Determine the [x, y] coordinate at the center of the cell enclosing the given text.  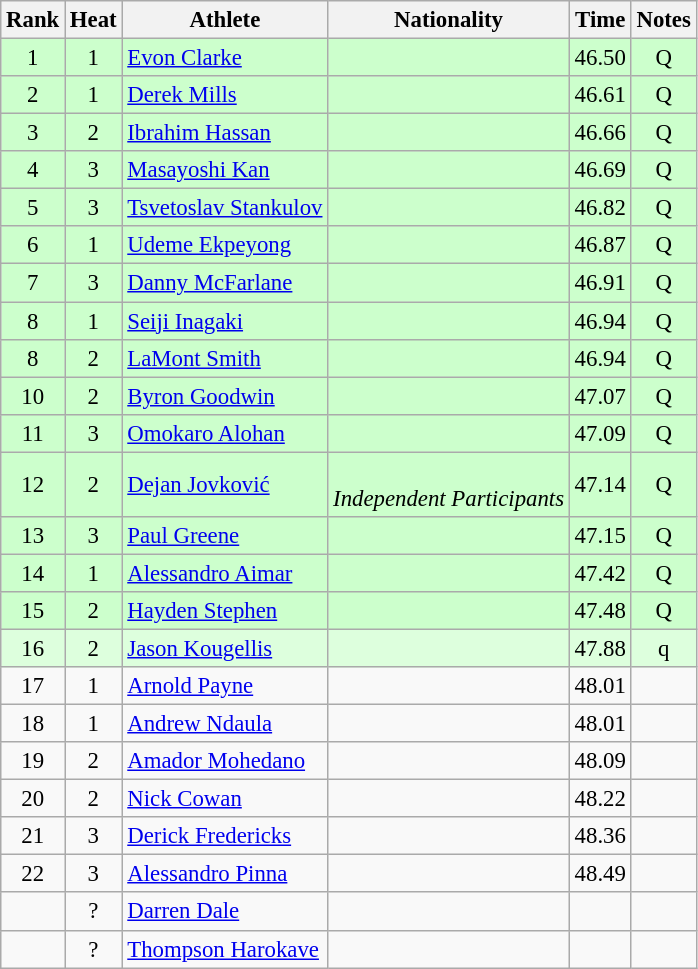
14 [33, 573]
47.09 [600, 433]
47.48 [600, 611]
4 [33, 170]
Paul Greene [225, 536]
Hayden Stephen [225, 611]
18 [33, 724]
12 [33, 484]
Thompson Harokave [225, 949]
6 [33, 245]
20 [33, 799]
5 [33, 208]
Time [600, 20]
19 [33, 761]
11 [33, 433]
Jason Kougellis [225, 648]
47.07 [600, 396]
Derek Mills [225, 95]
Byron Goodwin [225, 396]
Tsvetoslav Stankulov [225, 208]
Udeme Ekpeyong [225, 245]
46.69 [600, 170]
Rank [33, 20]
Ibrahim Hassan [225, 133]
46.50 [600, 58]
15 [33, 611]
21 [33, 836]
q [664, 648]
LaMont Smith [225, 358]
46.66 [600, 133]
17 [33, 686]
Andrew Ndaula [225, 724]
16 [33, 648]
Notes [664, 20]
46.82 [600, 208]
47.15 [600, 536]
Seiji Inagaki [225, 321]
48.09 [600, 761]
48.22 [600, 799]
Alessandro Pinna [225, 874]
Athlete [225, 20]
Arnold Payne [225, 686]
Masayoshi Kan [225, 170]
Independent Participants [449, 484]
Derick Fredericks [225, 836]
Nick Cowan [225, 799]
Heat [94, 20]
47.88 [600, 648]
13 [33, 536]
Danny McFarlane [225, 283]
7 [33, 283]
Alessandro Aimar [225, 573]
48.49 [600, 874]
22 [33, 874]
47.14 [600, 484]
10 [33, 396]
47.42 [600, 573]
Evon Clarke [225, 58]
48.36 [600, 836]
Amador Mohedano [225, 761]
Dejan Jovković [225, 484]
Darren Dale [225, 912]
46.61 [600, 95]
46.91 [600, 283]
Omokaro Alohan [225, 433]
46.87 [600, 245]
Nationality [449, 20]
